Search for the cell housing the specified text and yield its [X, Y] center coordinate. 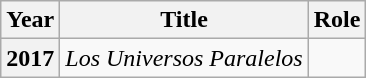
2017 [30, 58]
Role [337, 20]
Title [184, 20]
Los Universos Paralelos [184, 58]
Year [30, 20]
